Extract the (X, Y) coordinate from the center of the cell holding the provided text.  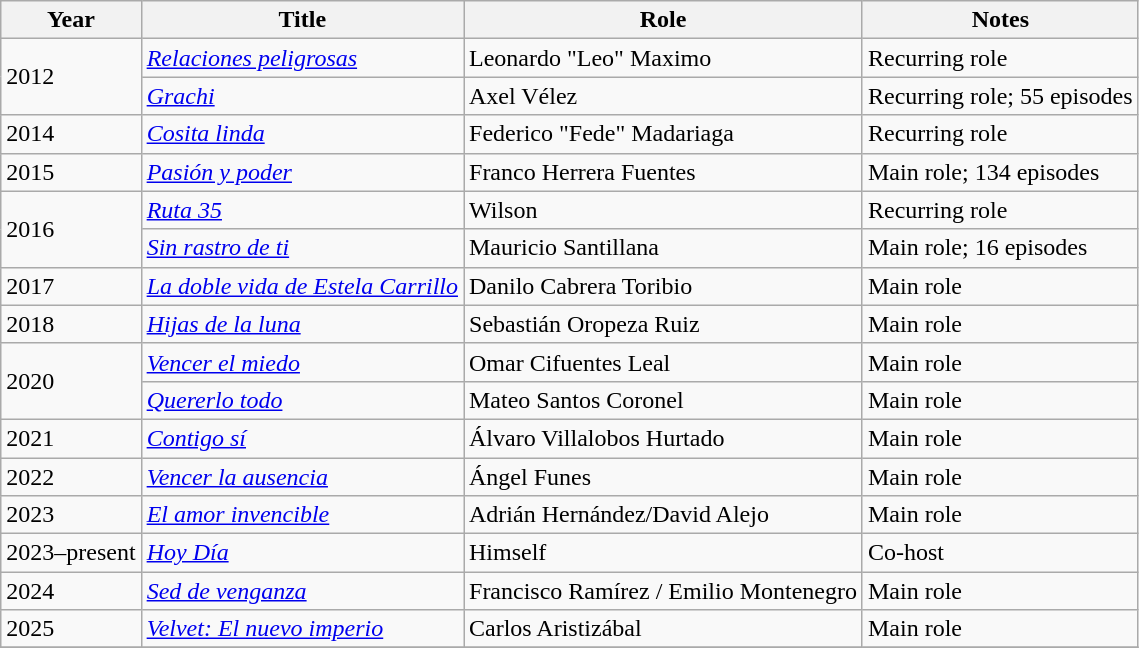
Title (302, 20)
2014 (71, 134)
Omar Cifuentes Leal (664, 362)
Álvaro Villalobos Hurtado (664, 438)
Main role; 134 episodes (1000, 172)
Main role; 16 episodes (1000, 248)
Velvet: El nuevo imperio (302, 629)
Vencer la ausencia (302, 477)
Ángel Funes (664, 477)
La doble vida de Estela Carrillo (302, 286)
Francisco Ramírez / Emilio Montenegro (664, 591)
Co-host (1000, 553)
Cosita linda (302, 134)
Recurring role; 55 episodes (1000, 96)
Sebastián Oropeza Ruiz (664, 324)
2012 (71, 77)
Mateo Santos Coronel (664, 400)
Mauricio Santillana (664, 248)
Year (71, 20)
Carlos Aristizábal (664, 629)
2016 (71, 229)
Axel Vélez (664, 96)
2021 (71, 438)
Grachi (302, 96)
2020 (71, 381)
Franco Herrera Fuentes (664, 172)
Sed de venganza (302, 591)
Sin rastro de ti (302, 248)
2023–present (71, 553)
Pasión y poder (302, 172)
Contigo sí (302, 438)
2018 (71, 324)
Ruta 35 (302, 210)
2025 (71, 629)
Hoy Día (302, 553)
Hijas de la luna (302, 324)
Relaciones peligrosas (302, 58)
Wilson (664, 210)
Vencer el miedo (302, 362)
2017 (71, 286)
2023 (71, 515)
Adrián Hernández/David Alejo (664, 515)
2022 (71, 477)
Federico "Fede" Madariaga (664, 134)
El amor invencible (302, 515)
2024 (71, 591)
Danilo Cabrera Toribio (664, 286)
Quererlo todo (302, 400)
Himself (664, 553)
2015 (71, 172)
Notes (1000, 20)
Leonardo "Leo" Maximo (664, 58)
Role (664, 20)
